Locate the cell with the specified text and output its [x, y] center coordinate. 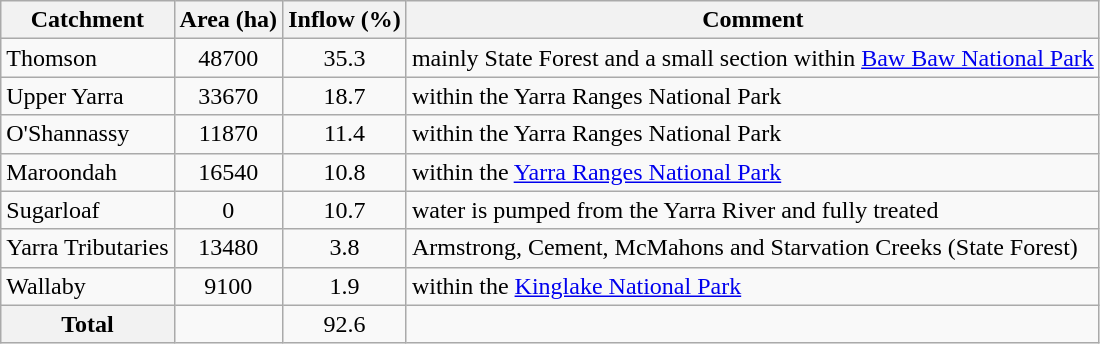
18.7 [345, 96]
water is pumped from the Yarra River and fully treated [752, 210]
mainly State Forest and a small section within Baw Baw National Park [752, 58]
13480 [228, 248]
Catchment [88, 20]
0 [228, 210]
11.4 [345, 134]
Thomson [88, 58]
35.3 [345, 58]
Comment [752, 20]
11870 [228, 134]
Area (ha) [228, 20]
Inflow (%) [345, 20]
within the Kinglake National Park [752, 286]
9100 [228, 286]
Wallaby [88, 286]
Sugarloaf [88, 210]
Total [88, 324]
O'Shannassy [88, 134]
33670 [228, 96]
10.7 [345, 210]
Maroondah [88, 172]
48700 [228, 58]
3.8 [345, 248]
10.8 [345, 172]
Yarra Tributaries [88, 248]
16540 [228, 172]
Armstrong, Cement, McMahons and Starvation Creeks (State Forest) [752, 248]
92.6 [345, 324]
1.9 [345, 286]
Upper Yarra [88, 96]
